Provide the [x, y] coordinate of the cell's center where the given text is located.  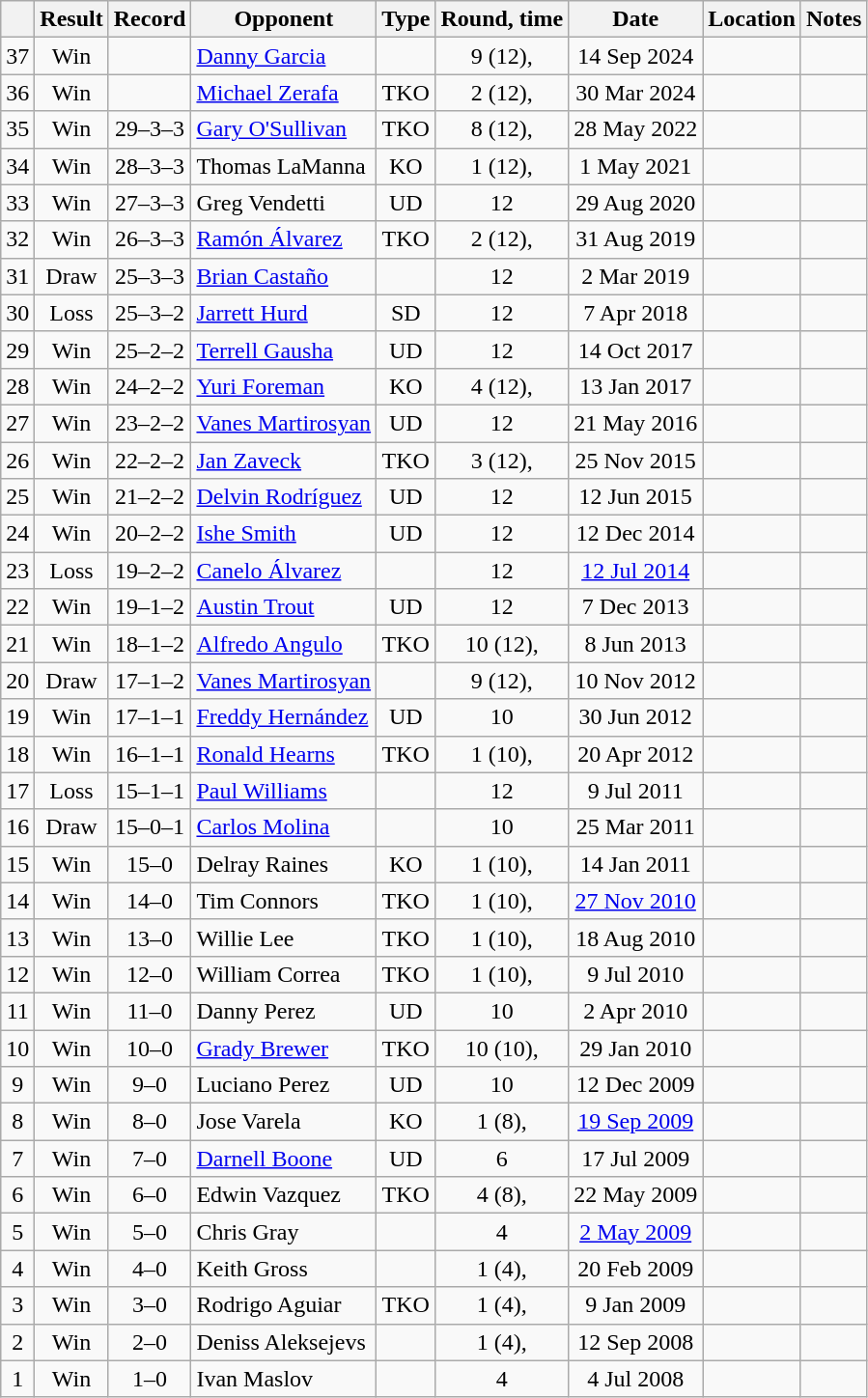
Notes [833, 19]
10–0 [150, 1048]
Brian Castaño [284, 276]
27 [17, 423]
29 Aug 2020 [635, 203]
Danny Garcia [284, 56]
29 Jan 2010 [635, 1048]
9 Jan 2009 [635, 1305]
1 (12), [502, 166]
22–2–2 [150, 461]
10 Nov 2012 [635, 681]
Opponent [284, 19]
3 (12), [502, 461]
2 Apr 2010 [635, 1011]
9–0 [150, 1085]
21 [17, 644]
8 (12), [502, 129]
Carlos Molina [284, 827]
11 [17, 1011]
3 [17, 1305]
25–3–3 [150, 276]
20 Apr 2012 [635, 754]
17–1–2 [150, 681]
Delvin Rodríguez [284, 497]
30 Jun 2012 [635, 717]
25–3–2 [150, 313]
15–1–1 [150, 791]
1 [17, 1379]
Yuri Foreman [284, 386]
22 [17, 607]
13 Jan 2017 [635, 386]
Darnell Boone [284, 1159]
Location [752, 19]
Result [71, 19]
9 Jul 2010 [635, 974]
Jarrett Hurd [284, 313]
Greg Vendetti [284, 203]
19–2–2 [150, 571]
Round, time [502, 19]
Austin Trout [284, 607]
1 May 2021 [635, 166]
Edwin Vazquez [284, 1195]
4 (12), [502, 386]
24 [17, 534]
27–3–3 [150, 203]
12 Dec 2009 [635, 1085]
2–0 [150, 1342]
8 [17, 1122]
26–3–3 [150, 239]
24–2–2 [150, 386]
14–0 [150, 901]
Ronald Hearns [284, 754]
Delray Raines [284, 864]
29 [17, 349]
36 [17, 93]
7 Apr 2018 [635, 313]
28 May 2022 [635, 129]
Ishe Smith [284, 534]
Date [635, 19]
26 [17, 461]
Paul Williams [284, 791]
Rodrigo Aguiar [284, 1305]
28–3–3 [150, 166]
Grady Brewer [284, 1048]
5–0 [150, 1232]
18–1–2 [150, 644]
15–0–1 [150, 827]
Luciano Perez [284, 1085]
1 (8), [502, 1122]
29–3–3 [150, 129]
25 Nov 2015 [635, 461]
14 Sep 2024 [635, 56]
4 Jul 2008 [635, 1379]
Tim Connors [284, 901]
Willie Lee [284, 937]
Record [150, 19]
Thomas LaManna [284, 166]
Alfredo Angulo [284, 644]
16 [17, 827]
4 (8), [502, 1195]
19 Sep 2009 [635, 1122]
30 Mar 2024 [635, 93]
22 May 2009 [635, 1195]
12–0 [150, 974]
9 [17, 1085]
12 Dec 2014 [635, 534]
19–1–2 [150, 607]
7–0 [150, 1159]
3–0 [150, 1305]
12 Jun 2015 [635, 497]
33 [17, 203]
15 [17, 864]
18 [17, 754]
14 [17, 901]
37 [17, 56]
17–1–1 [150, 717]
12 Jul 2014 [635, 571]
25–2–2 [150, 349]
21–2–2 [150, 497]
17 Jul 2009 [635, 1159]
6–0 [150, 1195]
13 [17, 937]
20–2–2 [150, 534]
Ivan Maslov [284, 1379]
8–0 [150, 1122]
14 Oct 2017 [635, 349]
21 May 2016 [635, 423]
11–0 [150, 1011]
Ramón Álvarez [284, 239]
31 [17, 276]
20 Feb 2009 [635, 1269]
7 Dec 2013 [635, 607]
Jose Varela [284, 1122]
4–0 [150, 1269]
Michael Zerafa [284, 93]
Keith Gross [284, 1269]
18 Aug 2010 [635, 937]
20 [17, 681]
32 [17, 239]
7 [17, 1159]
Jan Zaveck [284, 461]
2 May 2009 [635, 1232]
SD [406, 313]
Chris Gray [284, 1232]
9 Jul 2011 [635, 791]
30 [17, 313]
27 Nov 2010 [635, 901]
35 [17, 129]
25 [17, 497]
5 [17, 1232]
Danny Perez [284, 1011]
34 [17, 166]
14 Jan 2011 [635, 864]
13–0 [150, 937]
25 Mar 2011 [635, 827]
12 Sep 2008 [635, 1342]
19 [17, 717]
2 [17, 1342]
10 (12), [502, 644]
15–0 [150, 864]
2 Mar 2019 [635, 276]
Freddy Hernández [284, 717]
Type [406, 19]
23 [17, 571]
16–1–1 [150, 754]
Deniss Aleksejevs [284, 1342]
17 [17, 791]
8 Jun 2013 [635, 644]
28 [17, 386]
1–0 [150, 1379]
31 Aug 2019 [635, 239]
Terrell Gausha [284, 349]
Canelo Álvarez [284, 571]
23–2–2 [150, 423]
Gary O'Sullivan [284, 129]
William Correa [284, 974]
10 (10), [502, 1048]
